Provide the (x, y) coordinate of the cell's center where the given text is located.  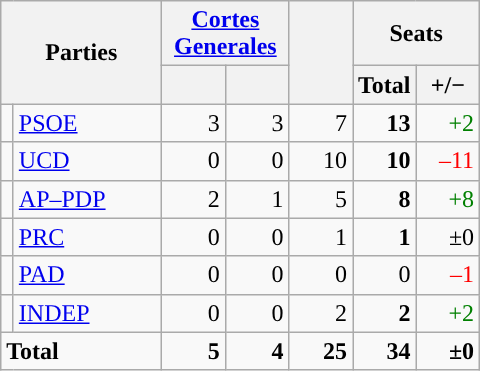
Cortes Generales (226, 34)
Parties (82, 52)
+8 (448, 199)
7 (321, 123)
4 (257, 351)
INDEP (87, 313)
8 (384, 199)
–11 (448, 161)
13 (384, 123)
PSOE (87, 123)
PRC (87, 237)
+/− (448, 85)
AP–PDP (87, 199)
–1 (448, 275)
UCD (87, 161)
25 (321, 351)
Seats (416, 34)
34 (384, 351)
PAD (87, 275)
